Capture the cell that displays the provided text and extract its [X, Y] central coordinate. 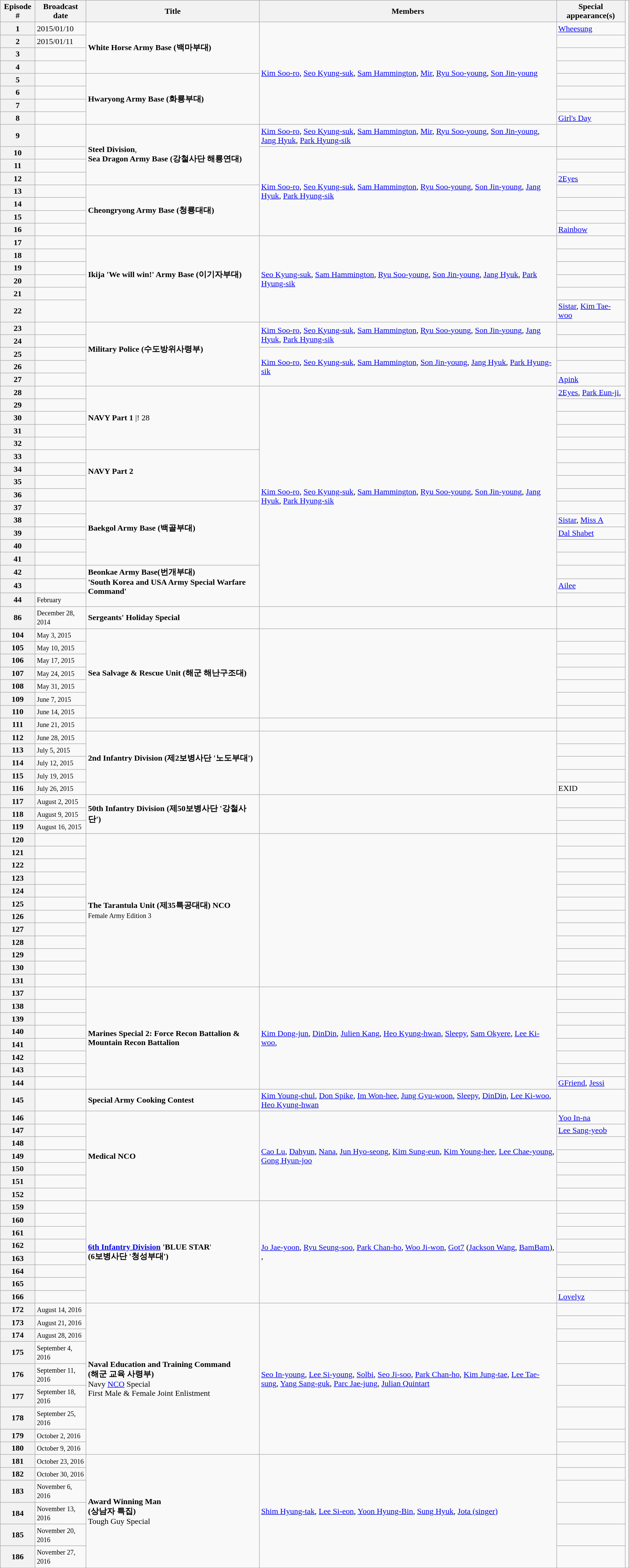
Award Winning Man(상남자 특집)Tough Guy Special [173, 1511]
185 [18, 1535]
2Eyes [591, 179]
18 [18, 255]
159 [18, 1207]
Hwaryong Army Base (화룡부대) [173, 99]
42 [18, 572]
9 [18, 135]
Wheesung [591, 29]
29 [18, 405]
131 [18, 981]
September 4, 2016 [60, 1352]
3 [18, 54]
146 [18, 1117]
Sea Salvage & Rescue Unit (해군 해난구조대) [173, 673]
September 11, 2016 [60, 1374]
October 2, 2016 [60, 1436]
August 14, 2016 [60, 1309]
2015/01/10 [60, 29]
May 3, 2015 [60, 635]
Kim Soo-ro, Seo Kyung-suk, Sam Hammington, Mir, Ryu Soo-young, Son Jin-young, Jang Hyuk, Park Hyung-sik [408, 135]
152 [18, 1194]
125 [18, 904]
19 [18, 268]
181 [18, 1461]
140 [18, 1032]
Lovelyz [591, 1297]
149 [18, 1156]
144 [18, 1083]
November 27, 2016 [60, 1557]
184 [18, 1513]
22 [18, 311]
33 [18, 456]
161 [18, 1233]
172 [18, 1309]
Rainbow [591, 230]
39 [18, 533]
November 13, 2016 [60, 1513]
34 [18, 469]
Cheongryong Army Base (청룡대대) [173, 211]
148 [18, 1143]
Broadcast date [60, 11]
108 [18, 686]
44 [18, 600]
50th Infantry Division (제50보병사단 '강철사단') [173, 814]
Episode # [18, 11]
175 [18, 1352]
143 [18, 1070]
2015/01/11 [60, 41]
Ailee [591, 586]
October 23, 2016 [60, 1461]
Girl's Day [591, 118]
August 28, 2016 [60, 1335]
139 [18, 1019]
151 [18, 1182]
Medical NCO [173, 1156]
182 [18, 1474]
4 [18, 67]
129 [18, 955]
23 [18, 328]
Ikija 'We will win!' Army Base (이기자부대) [173, 279]
12 [18, 179]
NAVY Part 1 |! 28 [173, 418]
Baekgol Army Base (백골부대) [173, 533]
160 [18, 1220]
166 [18, 1297]
October 9, 2016 [60, 1448]
Special Army Cooking Contest [173, 1100]
114 [18, 763]
November 6, 2016 [60, 1491]
28 [18, 392]
13 [18, 191]
163 [18, 1258]
July 26, 2015 [60, 789]
September 18, 2016 [60, 1396]
43 [18, 586]
Sistar, Miss A [591, 520]
176 [18, 1374]
Special appearance(s) [591, 11]
1 [18, 29]
Beonkae Army Base(번개부대) 'South Korea and USA Army Special Warfare Command' [173, 586]
142 [18, 1057]
41 [18, 559]
183 [18, 1491]
109 [18, 699]
Seo Kyung-suk, Sam Hammington, Ryu Soo-young, Son Jin-young, Jang Hyuk, Park Hyung-sik [408, 279]
June 21, 2015 [60, 724]
May 17, 2015 [60, 660]
Steel Division, Sea Dragon Army Base (강철사단 해룡연대) [173, 155]
16 [18, 230]
104 [18, 635]
165 [18, 1284]
26 [18, 367]
10 [18, 153]
June 14, 2015 [60, 712]
July 12, 2015 [60, 763]
27 [18, 379]
August 2, 2015 [60, 801]
Kim Soo-ro, Seo Kyung-suk, Sam Hammington, Son Jin-young, Jang Hyuk, Park Hyung-sik [408, 367]
September 25, 2016 [60, 1418]
GFriend, Jessi [591, 1083]
Naval Education and Training Command(해군 교육 사령부)Navy NCO SpecialFirst Male & Female Joint Enlistment [173, 1379]
32 [18, 444]
Cao Lu, Dahyun, Nana, Jun Hyo-seong, Kim Sung-eun, Kim Young-hee, Lee Chae-young, Gong Hyun-joo [408, 1156]
Lee Sang-yeob [591, 1130]
July 5, 2015 [60, 750]
July 19, 2015 [60, 776]
October 30, 2016 [60, 1474]
126 [18, 916]
June 28, 2015 [60, 737]
Seo In-young, Lee Si-young, Solbi, Seo Ji-soo, Park Chan-ho, Kim Jung-tae, Lee Tae-sung, Yang Sang-guk, Parc Jae-jung, Julian Quintart [408, 1379]
Jo Jae-yoon, Ryu Seung-soo, Park Chan-ho, Woo Ji-won, Got7 (Jackson Wang, BamBam), , [408, 1252]
122 [18, 865]
124 [18, 891]
111 [18, 724]
2nd Infantry Division (제2보병사단 '노도부대') [173, 763]
35 [18, 482]
106 [18, 660]
119 [18, 827]
36 [18, 495]
Apink [591, 379]
186 [18, 1557]
Dal Shabet [591, 533]
White Horse Army Base (백마부대) [173, 48]
164 [18, 1271]
110 [18, 712]
The Tarantula Unit (제35특공대대) NCOFemale Army Edition 3 [173, 910]
Military Police (수도방위사령부) [173, 354]
38 [18, 520]
37 [18, 507]
128 [18, 942]
105 [18, 648]
Sistar, Kim Tae-woo [591, 311]
Kim Soo-ro, Seo Kyung-suk, Sam Hammington, Mir, Ryu Soo-young, Son Jin-young [408, 73]
June 7, 2015 [60, 699]
Members [408, 11]
August 21, 2016 [60, 1322]
14 [18, 204]
113 [18, 750]
180 [18, 1448]
Kim Young-chul, Don Spike, Im Won-hee, Jung Gyu-woon, Sleepy, DinDin, Lee Ki-woo, Heo Kyung-hwan [408, 1100]
Yoo In-na [591, 1117]
112 [18, 737]
2Eyes, Park Eun-ji, [591, 392]
116 [18, 789]
115 [18, 776]
Kim Dong-jun, DinDin, Julien Kang, Heo Kyung-hwan, Sleepy, Sam Okyere, Lee Ki-woo, [408, 1038]
EXID [591, 789]
177 [18, 1396]
127 [18, 929]
Marines Special 2: Force Recon Battalion & Mountain Recon Battalion [173, 1038]
178 [18, 1418]
7 [18, 105]
21 [18, 294]
86 [18, 617]
150 [18, 1169]
138 [18, 1006]
120 [18, 840]
May 10, 2015 [60, 648]
30 [18, 418]
November 20, 2016 [60, 1535]
141 [18, 1044]
August 9, 2015 [60, 814]
17 [18, 242]
May 31, 2015 [60, 686]
24 [18, 341]
107 [18, 673]
15 [18, 217]
Title [173, 11]
20 [18, 281]
137 [18, 993]
117 [18, 801]
121 [18, 852]
August 16, 2015 [60, 827]
6 [18, 92]
25 [18, 354]
May 24, 2015 [60, 673]
130 [18, 968]
NAVY Part 2 [173, 475]
40 [18, 546]
179 [18, 1436]
5 [18, 80]
8 [18, 118]
December 28, 2014 [60, 617]
Shim Hyung-tak, Lee Si-eon, Yoon Hyung-Bin, Sung Hyuk, Jota (singer) [408, 1511]
174 [18, 1335]
123 [18, 878]
147 [18, 1130]
173 [18, 1322]
145 [18, 1100]
31 [18, 431]
11 [18, 165]
6th Infantry Division 'BLUE STAR'(6보병사단 '청성부대') [173, 1252]
February [60, 600]
2 [18, 41]
118 [18, 814]
162 [18, 1246]
Sergeants' Holiday Special [173, 617]
